Scan for the cell matching the given text and deliver its [x, y] coordinate at center. 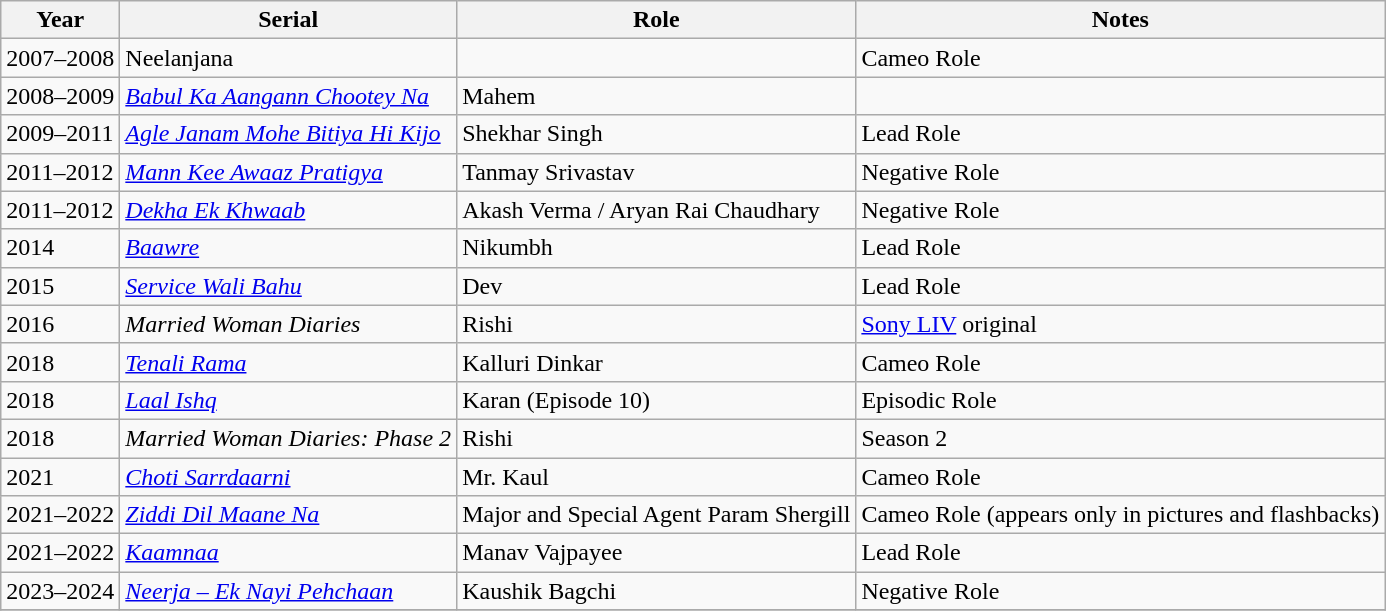
Service Wali Bahu [288, 286]
Mahem [656, 96]
Karan (Episode 10) [656, 400]
Neerja – Ek Nayi Pehchaan [288, 591]
Season 2 [1120, 438]
Agle Janam Mohe Bitiya Hi Kijo [288, 134]
Dev [656, 286]
Tenali Rama [288, 362]
Kalluri Dinkar [656, 362]
2008–2009 [60, 96]
Babul Ka Aangann Chootey Na [288, 96]
Choti Sarrdaarni [288, 477]
Dekha Ek Khwaab [288, 210]
Nikumbh [656, 248]
2015 [60, 286]
Serial [288, 20]
Married Woman Diaries: Phase 2 [288, 438]
Manav Vajpayee [656, 553]
Role [656, 20]
2016 [60, 324]
Kaushik Bagchi [656, 591]
Akash Verma / Aryan Rai Chaudhary [656, 210]
Married Woman Diaries [288, 324]
Ziddi Dil Maane Na [288, 515]
Shekhar Singh [656, 134]
2021 [60, 477]
Tanmay Srivastav [656, 172]
Sony LIV original [1120, 324]
Laal Ishq [288, 400]
Kaamnaa [288, 553]
2014 [60, 248]
Notes [1120, 20]
Baawre [288, 248]
Neelanjana [288, 58]
Mr. Kaul [656, 477]
2009–2011 [60, 134]
Mann Kee Awaaz Pratigya [288, 172]
Year [60, 20]
2023–2024 [60, 591]
Cameo Role (appears only in pictures and flashbacks) [1120, 515]
Episodic Role [1120, 400]
2007–2008 [60, 58]
Major and Special Agent Param Shergill [656, 515]
